Determine the [X, Y] coordinate at the center of the cell enclosing the given text.  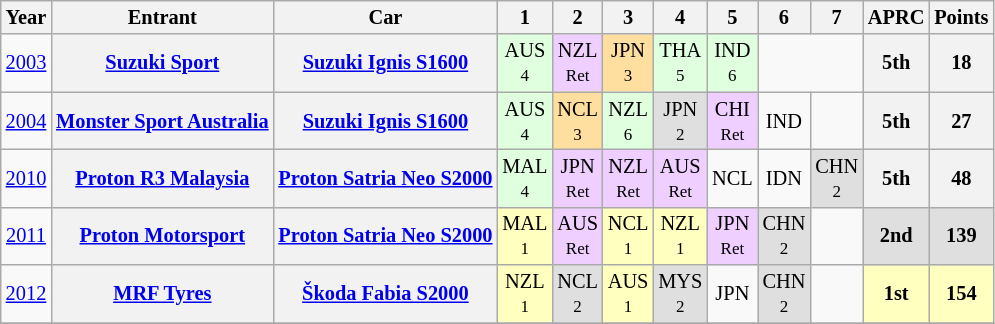
2012 [26, 294]
Proton Motorsport [162, 236]
2 [577, 17]
NCL1 [628, 236]
6 [784, 17]
Suzuki Sport [162, 63]
NCL2 [577, 294]
MAL1 [524, 236]
Points [961, 17]
27 [961, 121]
2010 [26, 178]
Monster Sport Australia [162, 121]
2004 [26, 121]
18 [961, 63]
3 [628, 17]
5 [732, 17]
AUS1 [628, 294]
JPN3 [628, 63]
2nd [896, 236]
2003 [26, 63]
MRF Tyres [162, 294]
IND [784, 121]
1 [524, 17]
Proton R3 Malaysia [162, 178]
JPN [732, 294]
2011 [26, 236]
139 [961, 236]
NCL [732, 178]
JPN2 [680, 121]
NCL3 [577, 121]
NZL6 [628, 121]
IDN [784, 178]
Year [26, 17]
4 [680, 17]
Entrant [162, 17]
Car [385, 17]
MAL4 [524, 178]
7 [836, 17]
1st [896, 294]
48 [961, 178]
154 [961, 294]
Škoda Fabia S2000 [385, 294]
APRC [896, 17]
MYS2 [680, 294]
THA5 [680, 63]
CHIRet [732, 121]
IND6 [732, 63]
